From the cell containing the given text, extract its center point as (x, y) coordinate. 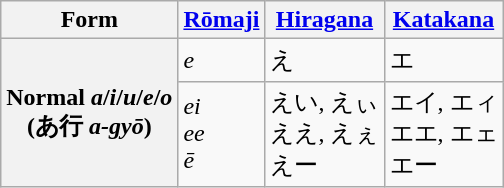
え (324, 60)
Normal a/i/u/e/o(あ行 a-gyō) (90, 113)
エイ, エィエエ, エェエー (444, 134)
e (222, 60)
Form (90, 20)
Rōmaji (222, 20)
eieeē (222, 134)
Katakana (444, 20)
Hiragana (324, 20)
エ (444, 60)
えい, えぃええ, えぇえー (324, 134)
